Capture the cell that displays the provided text and extract its [X, Y] central coordinate. 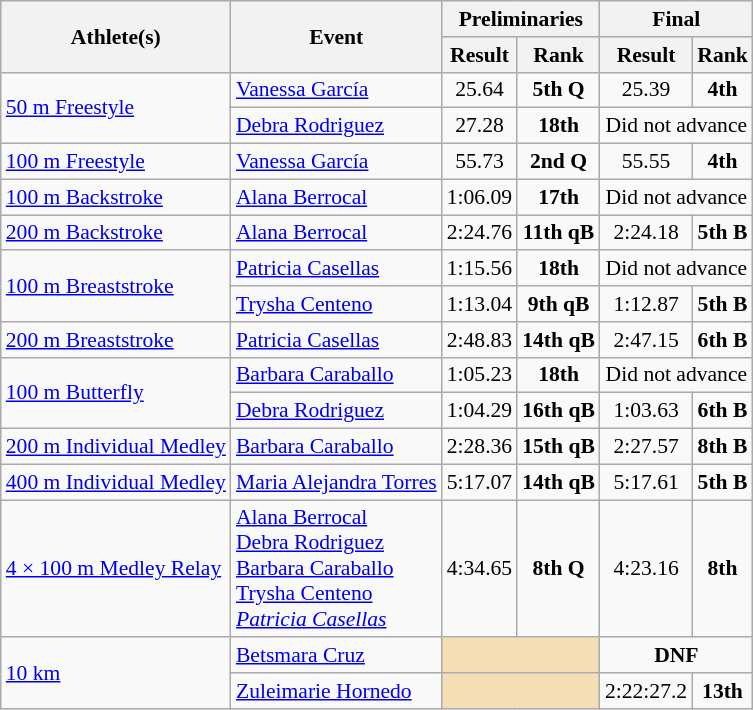
10 km [116, 674]
200 m Breaststroke [116, 340]
100 m Butterfly [116, 392]
13th [722, 691]
1:15.56 [480, 269]
1:05.23 [480, 375]
1:06.09 [480, 197]
2nd Q [558, 162]
2:28.36 [480, 447]
25.39 [646, 90]
4:23.16 [646, 569]
Betsmara Cruz [336, 656]
5:17.61 [646, 482]
2:24.76 [480, 233]
1:04.29 [480, 411]
55.73 [480, 162]
2:48.83 [480, 340]
4:34.65 [480, 569]
9th qB [558, 304]
Final [676, 19]
8th Q [558, 569]
Athlete(s) [116, 36]
16th qB [558, 411]
17th [558, 197]
1:13.04 [480, 304]
8th [722, 569]
Zuleimarie Hornedo [336, 691]
100 m Breaststroke [116, 286]
11th qB [558, 233]
100 m Freestyle [116, 162]
200 m Backstroke [116, 233]
Preliminaries [521, 19]
15th qB [558, 447]
400 m Individual Medley [116, 482]
1:12.87 [646, 304]
2:27.57 [646, 447]
2:22:27.2 [646, 691]
DNF [676, 656]
55.55 [646, 162]
Maria Alejandra Torres [336, 482]
5th Q [558, 90]
Event [336, 36]
2:47.15 [646, 340]
Trysha Centeno [336, 304]
1:03.63 [646, 411]
5:17.07 [480, 482]
200 m Individual Medley [116, 447]
4 × 100 m Medley Relay [116, 569]
100 m Backstroke [116, 197]
25.64 [480, 90]
27.28 [480, 126]
Alana BerrocalDebra RodriguezBarbara CaraballoTrysha CentenoPatricia Casellas [336, 569]
8th B [722, 447]
50 m Freestyle [116, 108]
2:24.18 [646, 233]
